Detect which cell encompasses the target text, then output its [x, y] center coordinate. 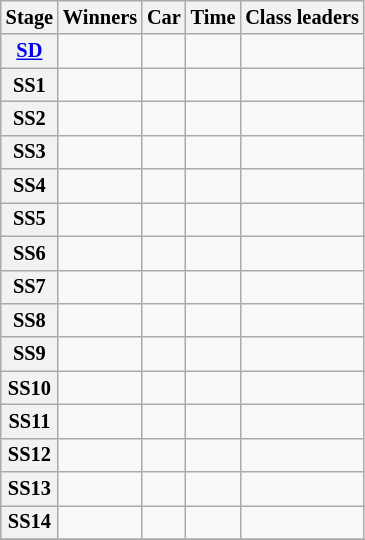
SS10 [30, 388]
SS11 [30, 421]
SS4 [30, 186]
SS7 [30, 287]
SS2 [30, 118]
SS8 [30, 320]
SS14 [30, 522]
Stage [30, 17]
SD [30, 51]
Time [214, 17]
SS1 [30, 85]
Car [164, 17]
Class leaders [302, 17]
SS3 [30, 152]
Winners [100, 17]
SS5 [30, 219]
SS13 [30, 489]
SS6 [30, 253]
SS12 [30, 455]
SS9 [30, 354]
